Return (X, Y) of the center of cell containing provided text 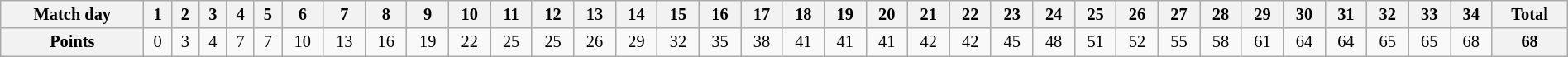
8 (386, 14)
23 (1011, 14)
12 (552, 14)
45 (1011, 42)
6 (303, 14)
18 (803, 14)
33 (1429, 14)
51 (1095, 42)
20 (887, 14)
27 (1178, 14)
34 (1471, 14)
48 (1054, 42)
61 (1262, 42)
9 (428, 14)
30 (1304, 14)
52 (1137, 42)
5 (268, 14)
31 (1346, 14)
Points (73, 42)
24 (1054, 14)
17 (762, 14)
15 (678, 14)
Match day (73, 14)
35 (719, 42)
38 (762, 42)
21 (929, 14)
11 (511, 14)
1 (157, 14)
28 (1221, 14)
58 (1221, 42)
2 (185, 14)
55 (1178, 42)
Total (1530, 14)
0 (157, 42)
14 (636, 14)
